From the cell containing the given text, extract its center point as [X, Y] coordinate. 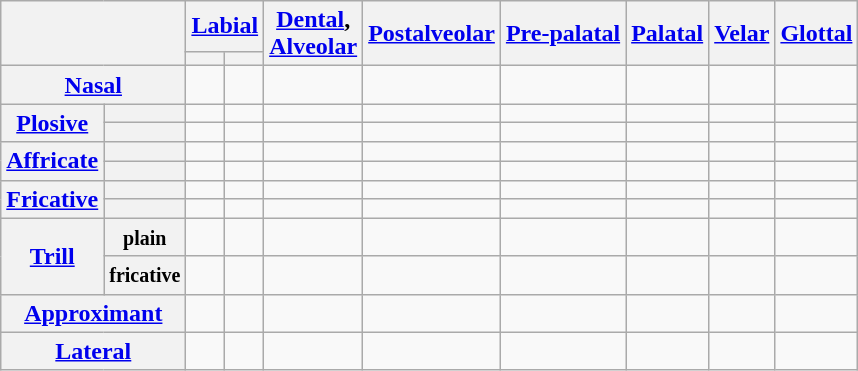
plain [145, 237]
Approximant [94, 313]
Postalveolar [432, 34]
Affricate [52, 161]
Dental,Alveolar [314, 34]
Palatal [668, 34]
Fricative [52, 199]
Pre-palatal [562, 34]
Lateral [94, 351]
Velar [742, 34]
Glottal [816, 34]
Nasal [94, 85]
fricative [145, 275]
Plosive [52, 123]
Labial [225, 26]
Trill [52, 256]
